Search for the cell housing the specified text and yield its [X, Y] center coordinate. 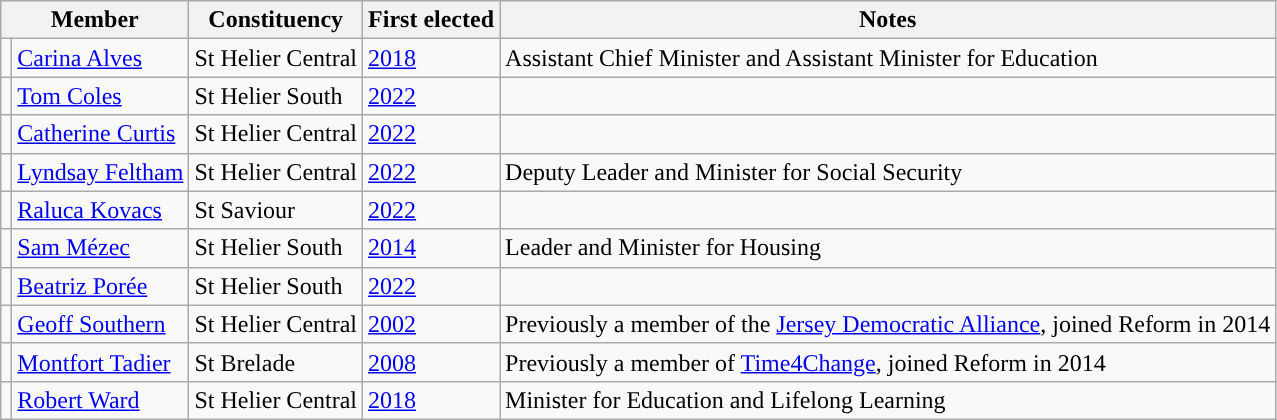
Previously a member of Time4Change, joined Reform in 2014 [888, 362]
Minister for Education and Lifelong Learning [888, 400]
Geoff Southern [100, 324]
Tom Coles [100, 96]
Previously a member of the Jersey Democratic Alliance, joined Reform in 2014 [888, 324]
Raluca Kovacs [100, 210]
2014 [432, 248]
First elected [432, 20]
Constituency [276, 20]
Leader and Minister for Housing [888, 248]
Notes [888, 20]
Sam Mézec [100, 248]
Member [95, 20]
St Brelade [276, 362]
Beatriz Porée [100, 286]
Lyndsay Feltham [100, 172]
Montfort Tadier [100, 362]
2008 [432, 362]
Robert Ward [100, 400]
2002 [432, 324]
St Saviour [276, 210]
Catherine Curtis [100, 134]
Assistant Chief Minister and Assistant Minister for Education [888, 58]
Deputy Leader and Minister for Social Security [888, 172]
Carina Alves [100, 58]
